Return (X, Y) of the center of cell containing provided text 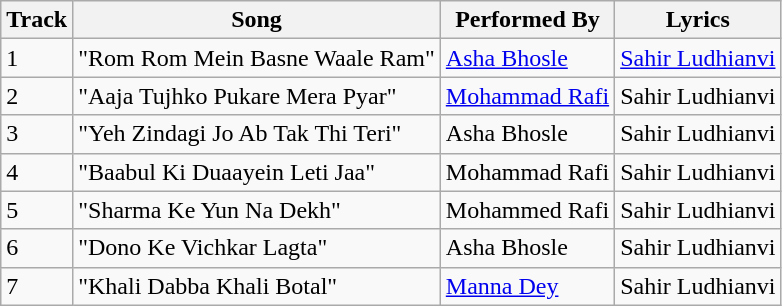
"Dono Ke Vichkar Lagta" (257, 248)
3 (37, 134)
1 (37, 58)
Lyrics (698, 20)
"Aaja Tujhko Pukare Mera Pyar" (257, 96)
"Sharma Ke Yun Na Dekh" (257, 210)
Manna Dey (527, 286)
"Yeh Zindagi Jo Ab Tak Thi Teri" (257, 134)
2 (37, 96)
Track (37, 20)
"Rom Rom Mein Basne Waale Ram" (257, 58)
Song (257, 20)
Performed By (527, 20)
7 (37, 286)
"Khali Dabba Khali Botal" (257, 286)
6 (37, 248)
5 (37, 210)
"Baabul Ki Duaayein Leti Jaa" (257, 172)
Mohammed Rafi (527, 210)
4 (37, 172)
